Extract the (X, Y) coordinate from the center of the cell holding the provided text.  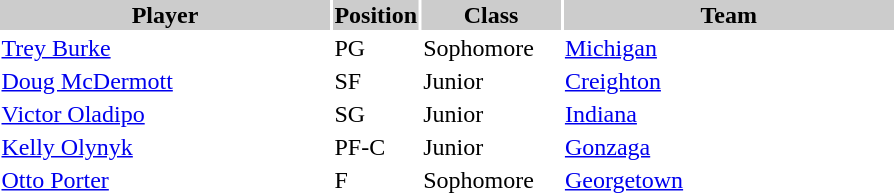
Class (492, 15)
Victor Oladipo (165, 114)
Team (728, 15)
Trey Burke (165, 48)
PG (376, 48)
Creighton (728, 81)
Indiana (728, 114)
Kelly Olynyk (165, 147)
Player (165, 15)
Sophomore (492, 48)
Doug McDermott (165, 81)
PF-C (376, 147)
SF (376, 81)
Michigan (728, 48)
SG (376, 114)
Position (376, 15)
Gonzaga (728, 147)
